Detect which cell encompasses the target text, then output its (x, y) center coordinate. 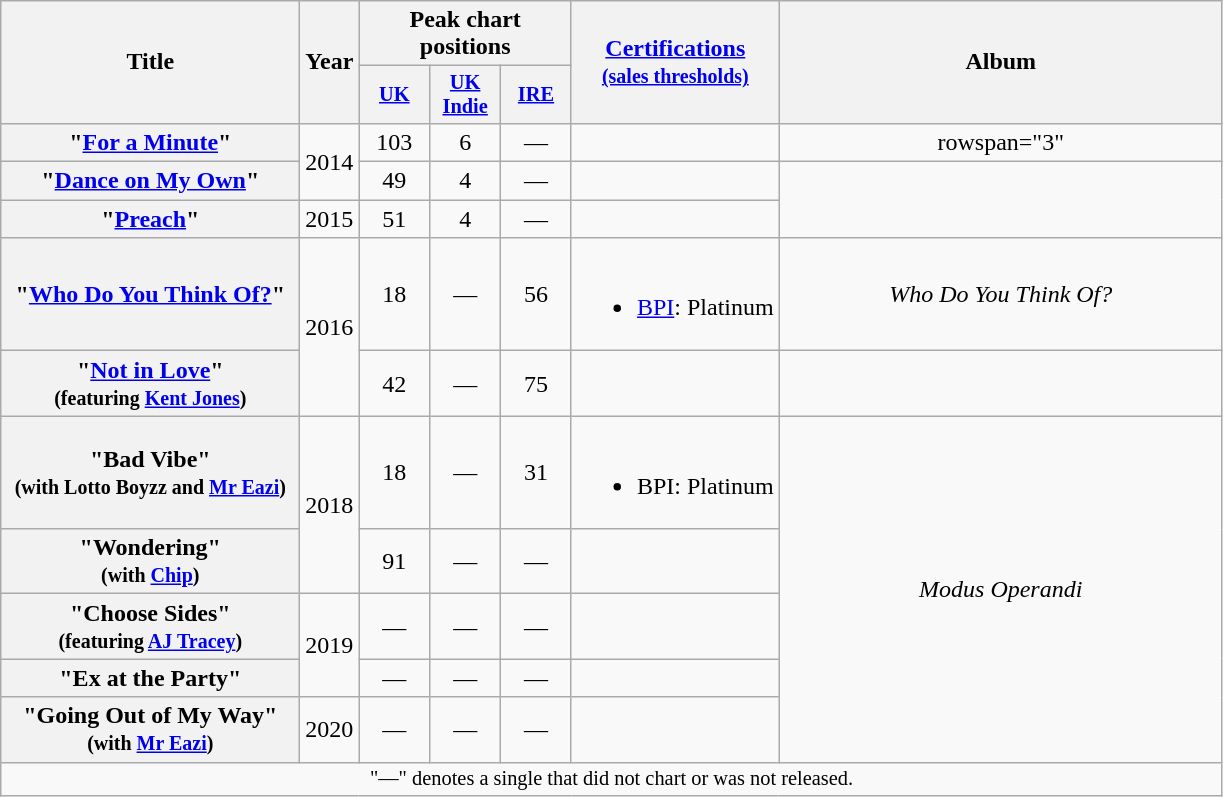
Certifications(sales thresholds) (675, 62)
UK (394, 95)
2019 (330, 646)
"Choose Sides"(featuring AJ Tracey) (150, 626)
"Who Do You Think Of?" (150, 294)
"Dance on My Own" (150, 181)
56 (536, 294)
2020 (330, 730)
42 (394, 384)
IRE (536, 95)
75 (536, 384)
2018 (330, 505)
31 (536, 472)
Album (1000, 62)
6 (466, 142)
"Going Out of My Way"(with Mr Eazi) (150, 730)
51 (394, 219)
49 (394, 181)
rowspan="3" (1000, 142)
2015 (330, 219)
2014 (330, 161)
"For a Minute" (150, 142)
Modus Operandi (1000, 589)
"Wondering"(with Chip) (150, 562)
2016 (330, 327)
91 (394, 562)
103 (394, 142)
"—" denotes a single that did not chart or was not released. (612, 779)
Year (330, 62)
Peak chart positions (466, 34)
"Preach" (150, 219)
Who Do You Think Of? (1000, 294)
"Not in Love"(featuring Kent Jones) (150, 384)
Title (150, 62)
UKIndie (466, 95)
"Bad Vibe"(with Lotto Boyzz and Mr Eazi) (150, 472)
"Ex at the Party" (150, 678)
